Identify which cell holds the provided text, then report its [x, y] central coordinate. 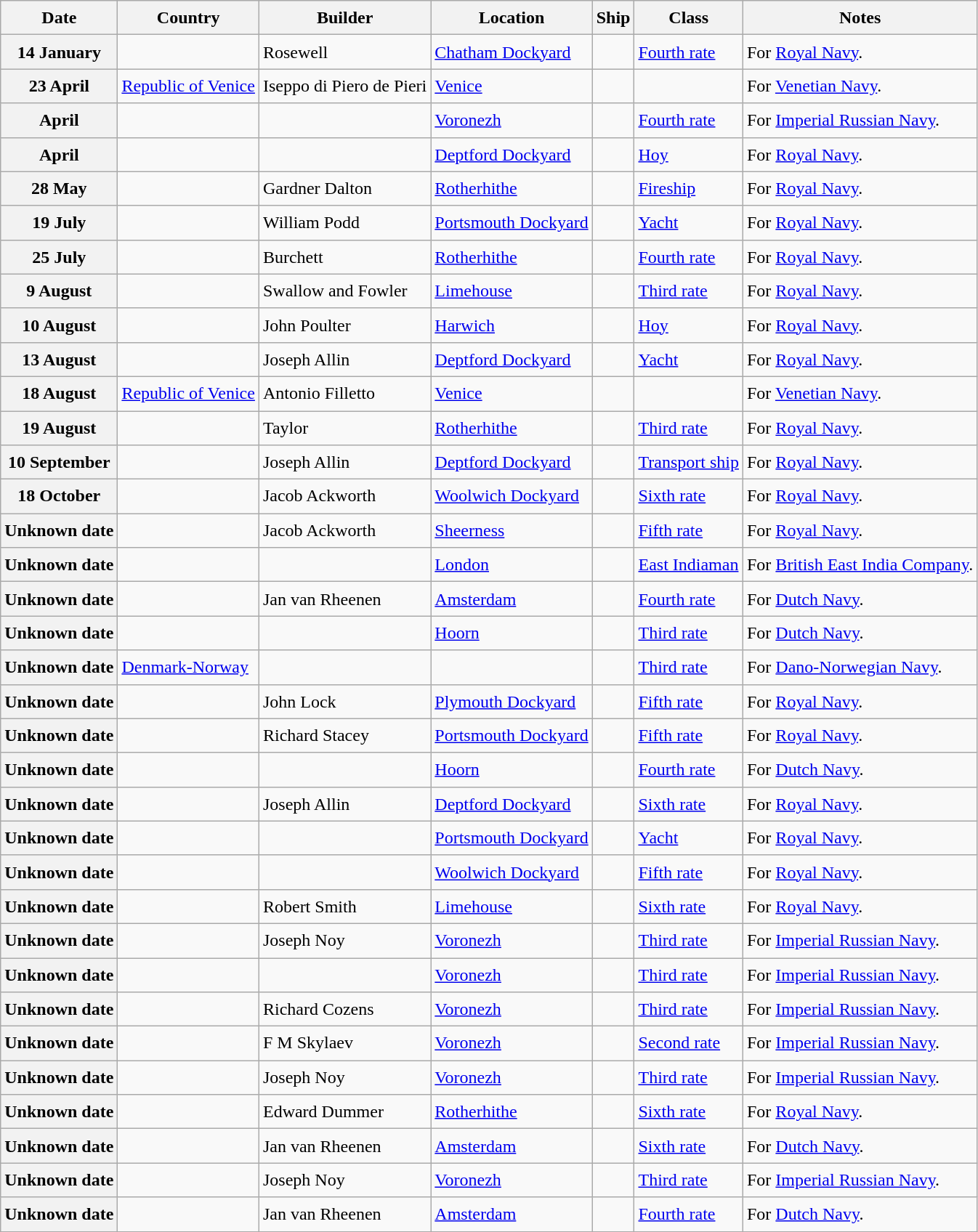
Taylor [344, 429]
London [512, 565]
Builder [344, 17]
13 August [60, 359]
Class [689, 17]
9 August [60, 291]
Notes [860, 17]
Denmark-Norway [189, 667]
For British East India Company. [860, 565]
Rosewell [344, 52]
William Podd [344, 222]
For Dano-Norwegian Navy. [860, 667]
Ship [613, 17]
John Poulter [344, 325]
Harwich [512, 325]
Richard Cozens [344, 1010]
18 October [60, 497]
28 May [60, 189]
Sheerness [512, 530]
Swallow and Fowler [344, 291]
Antonio Filletto [344, 394]
Plymouth Dockyard [512, 702]
Burchett [344, 257]
25 July [60, 257]
19 July [60, 222]
Date [60, 17]
Second rate [689, 1043]
14 January [60, 52]
Country [189, 17]
19 August [60, 429]
Transport ship [689, 462]
Chatham Dockyard [512, 52]
F M Skylaev [344, 1043]
Robert Smith [344, 907]
Edward Dummer [344, 1111]
Location [512, 17]
10 August [60, 325]
Iseppo di Piero de Pieri [344, 86]
John Lock [344, 702]
18 August [60, 394]
23 April [60, 86]
Richard Stacey [344, 735]
Fireship [689, 189]
East Indiaman [689, 565]
10 September [60, 462]
Gardner Dalton [344, 189]
